From the cell containing the given text, extract its center point as [X, Y] coordinate. 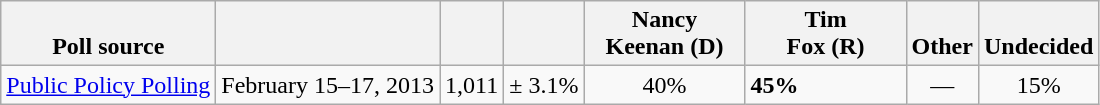
40% [664, 85]
± 3.1% [544, 85]
15% [1038, 85]
— [942, 85]
Poll source [108, 34]
1,011 [472, 85]
Public Policy Polling [108, 85]
Other [942, 34]
TimFox (R) [826, 34]
NancyKeenan (D) [664, 34]
45% [826, 85]
Undecided [1038, 34]
February 15–17, 2013 [328, 85]
